Extract the (x, y) coordinate from the center of the cell holding the provided text.  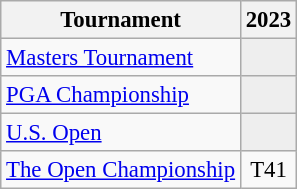
2023 (268, 20)
PGA Championship (121, 95)
U.S. Open (121, 133)
T41 (268, 170)
Masters Tournament (121, 58)
The Open Championship (121, 170)
Tournament (121, 20)
